Pinpoint the cell where the given text exists, returning its [x, y] midpoint coordinate. 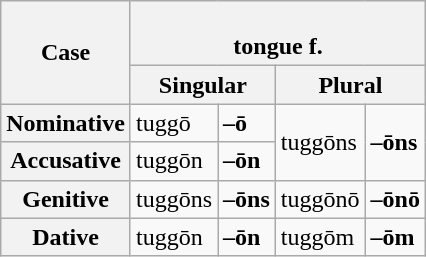
Case [66, 52]
–ō [247, 123]
Nominative [66, 123]
Singular [202, 85]
Genitive [66, 199]
tuggō [174, 123]
–ōnō [395, 199]
Dative [66, 237]
tongue f. [278, 34]
tuggōm [320, 237]
tuggōnō [320, 199]
Accusative [66, 161]
–ōm [395, 237]
Plural [350, 85]
